Provide the [x, y] coordinate of the cell's center where the given text is located.  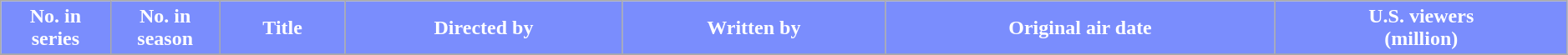
Written by [754, 28]
Directed by [484, 28]
No. inseries [55, 28]
U.S. viewers(million) [1421, 28]
Title [282, 28]
No. inseason [165, 28]
Original air date [1080, 28]
